Extract the [x, y] coordinate from the center of the cell holding the provided text.  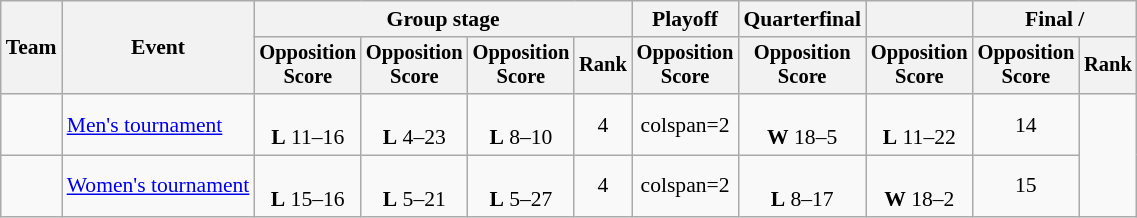
Men's tournament [158, 124]
L 4–23 [414, 124]
Team [32, 48]
W 18–5 [802, 124]
L 5–27 [522, 186]
Event [158, 48]
Final / [1055, 19]
L 8–10 [522, 124]
14 [1026, 124]
15 [1026, 186]
L 11–16 [308, 124]
L 15–16 [308, 186]
Playoff [686, 19]
Women's tournament [158, 186]
Quarterfinal [802, 19]
L 8–17 [802, 186]
Group stage [442, 19]
L 5–21 [414, 186]
L 11–22 [920, 124]
W 18–2 [920, 186]
